From the cell containing the given text, extract its center point as (x, y) coordinate. 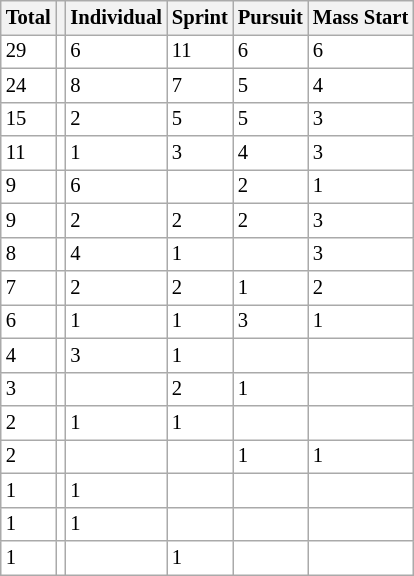
Individual (116, 17)
24 (28, 85)
15 (28, 119)
Mass Start (360, 17)
Sprint (200, 17)
29 (28, 51)
Pursuit (270, 17)
Total (28, 17)
